Identify which cell holds the provided text, then report its [X, Y] central coordinate. 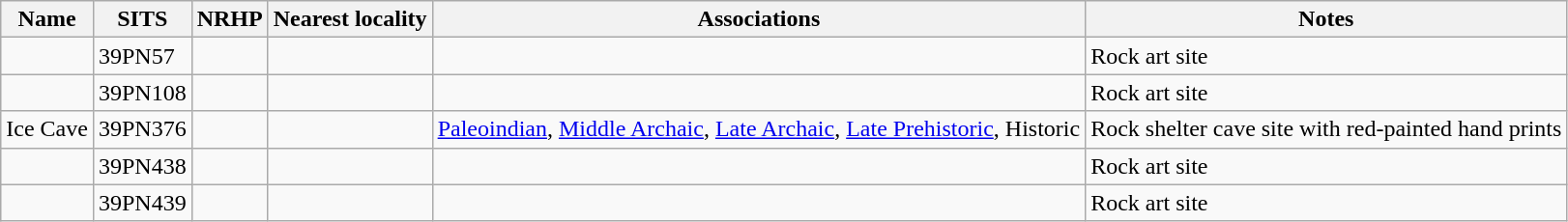
NRHP [230, 19]
39PN438 [142, 166]
Paleoindian, Middle Archaic, Late Archaic, Late Prehistoric, Historic [759, 129]
39PN108 [142, 93]
Rock shelter cave site with red-painted hand prints [1326, 129]
39PN439 [142, 203]
39PN376 [142, 129]
Notes [1326, 19]
SITS [142, 19]
Nearest locality [350, 19]
Associations [759, 19]
Name [47, 19]
Ice Cave [47, 129]
39PN57 [142, 56]
